Detect which cell encompasses the target text, then output its [X, Y] center coordinate. 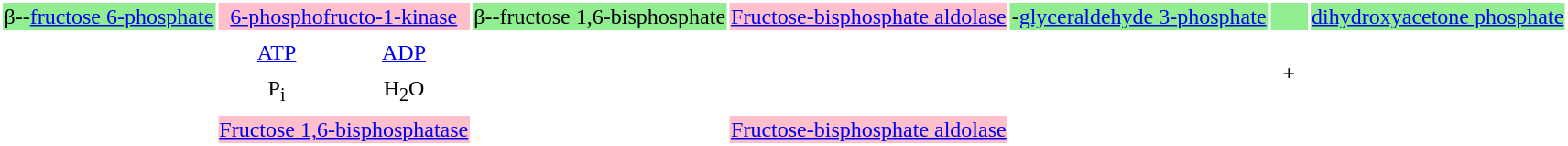
6-phosphofructo-1-kinase [344, 17]
Pi [277, 91]
+ [1289, 73]
-glyceraldehyde 3-phosphate [1139, 17]
β--fructose 1,6-bisphosphate [600, 17]
H2O [404, 91]
ADP [404, 52]
dihydroxyacetone phosphate [1438, 17]
Fructose 1,6-bisphosphatase [344, 129]
β--fructose 6-phosphate [109, 17]
ATP [277, 52]
